Capture the cell that displays the provided text and extract its (x, y) central coordinate. 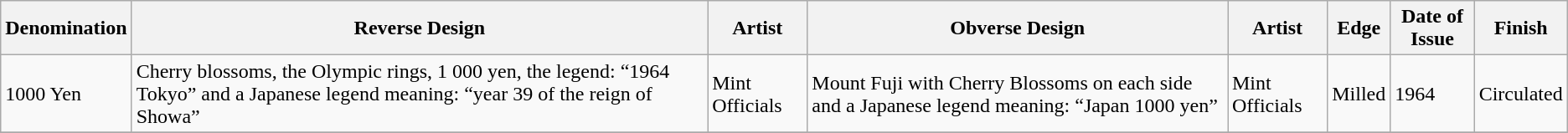
Milled (1359, 94)
Date of Issue (1432, 28)
Finish (1521, 28)
Cherry blossoms, the Olympic rings, 1 000 yen, the legend: “1964 Tokyo” and a Japanese legend meaning: “year 39 of the reign of Showa” (419, 94)
Denomination (66, 28)
Reverse Design (419, 28)
Edge (1359, 28)
Obverse Design (1018, 28)
1000 Yen (66, 94)
1964 (1432, 94)
Circulated (1521, 94)
Mount Fuji with Cherry Blossoms on each side and a Japanese legend meaning: “Japan 1000 yen” (1018, 94)
